From the cell containing the given text, extract its center point as (X, Y) coordinate. 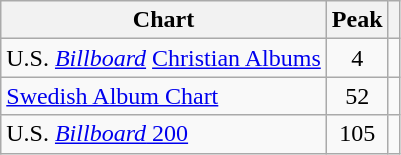
105 (357, 134)
Peak (357, 20)
U.S. Billboard Christian Albums (164, 58)
Swedish Album Chart (164, 96)
4 (357, 58)
U.S. Billboard 200 (164, 134)
52 (357, 96)
Chart (164, 20)
